Capture the cell that displays the provided text and extract its [x, y] central coordinate. 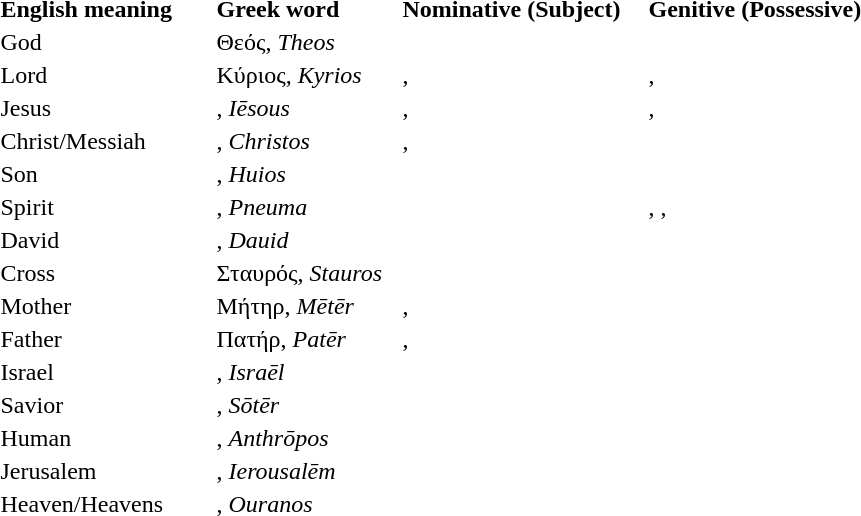
, Dauid [306, 240]
, Israēl [306, 372]
, Iēsous [306, 108]
, Huios [306, 174]
, Pneuma [306, 207]
Σταυρός, Stauros [306, 273]
Κύριος, Kyrios [306, 75]
, Anthrōpos [306, 438]
Μήτηρ, Mētēr [306, 306]
, Christos [306, 141]
Πατήρ, Patēr [306, 339]
, Sōtēr [306, 405]
Θεός, Theos [306, 42]
, Ierousalēm [306, 471]
